Return [x, y] of the center of cell containing provided text 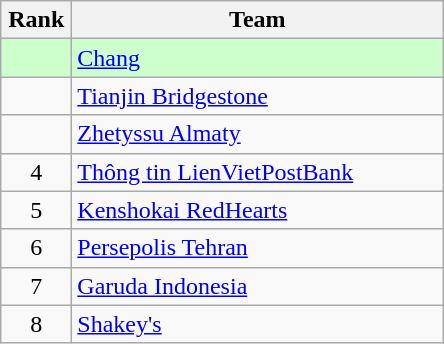
Rank [36, 20]
Shakey's [258, 324]
6 [36, 248]
7 [36, 286]
Persepolis Tehran [258, 248]
8 [36, 324]
Thông tin LienVietPostBank [258, 172]
Kenshokai RedHearts [258, 210]
Chang [258, 58]
4 [36, 172]
Team [258, 20]
Garuda Indonesia [258, 286]
Tianjin Bridgestone [258, 96]
Zhetyssu Almaty [258, 134]
5 [36, 210]
